Return the (X, Y) coordinate for the center point of the cell that contains the specified text.  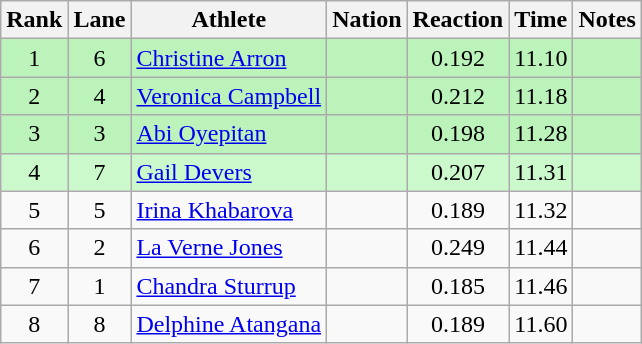
Irina Khabarova (229, 210)
0.249 (458, 248)
0.192 (458, 58)
Delphine Atangana (229, 324)
Lane (100, 20)
11.28 (541, 134)
Reaction (458, 20)
11.60 (541, 324)
Notes (607, 20)
0.207 (458, 172)
11.31 (541, 172)
11.46 (541, 286)
0.212 (458, 96)
Time (541, 20)
0.185 (458, 286)
La Verne Jones (229, 248)
Christine Arron (229, 58)
11.32 (541, 210)
Gail Devers (229, 172)
Rank (34, 20)
Nation (367, 20)
0.198 (458, 134)
Athlete (229, 20)
11.10 (541, 58)
Chandra Sturrup (229, 286)
Abi Oyepitan (229, 134)
11.44 (541, 248)
11.18 (541, 96)
Veronica Campbell (229, 96)
